Extract the (x, y) coordinate from the center of the cell holding the provided text.  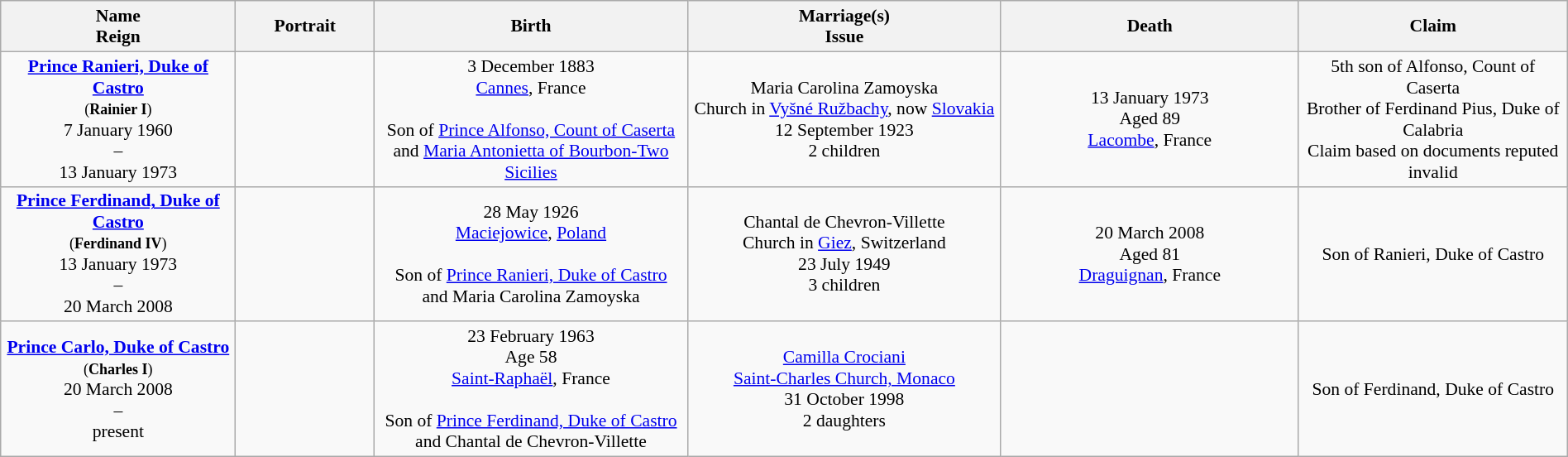
13 January 1973Aged 89Lacombe, France (1150, 119)
5th son of Alfonso, Count of CasertaBrother of Ferdinand Pius, Duke of CalabriaClaim based on documents reputed invalid (1432, 119)
23 February 1963Age 58Saint-Raphaël, FranceSon of Prince Ferdinand, Duke of Castroand Chantal de Chevron-Villette (531, 389)
3 December 1883Cannes, FranceSon of Prince Alfonso, Count of Casertaand Maria Antonietta of Bourbon-Two Sicilies (531, 119)
28 May 1926Maciejowice, PolandSon of Prince Ranieri, Duke of Castroand Maria Carolina Zamoyska (531, 253)
Maria Carolina ZamoyskaChurch in Vyšné Ružbachy, now Slovakia12 September 19232 children (844, 119)
Son of Ferdinand, Duke of Castro (1432, 389)
Prince Carlo, Duke of Castro(Charles I)20 March 2008–present (118, 389)
Prince Ranieri, Duke of Castro(Rainier I)7 January 1960–13 January 1973 (118, 119)
Birth (531, 26)
Death (1150, 26)
Chantal de Chevron-VilletteChurch in Giez, Switzerland23 July 19493 children (844, 253)
Portrait (305, 26)
NameReign (118, 26)
20 March 2008Aged 81Draguignan, France (1150, 253)
Camilla CrocianiSaint-Charles Church, Monaco31 October 19982 daughters (844, 389)
Prince Ferdinand, Duke of Castro(Ferdinand IV)13 January 1973–20 March 2008 (118, 253)
Marriage(s)Issue (844, 26)
Claim (1432, 26)
Son of Ranieri, Duke of Castro (1432, 253)
